Locate the cell with the specified text and output its (X, Y) center coordinate. 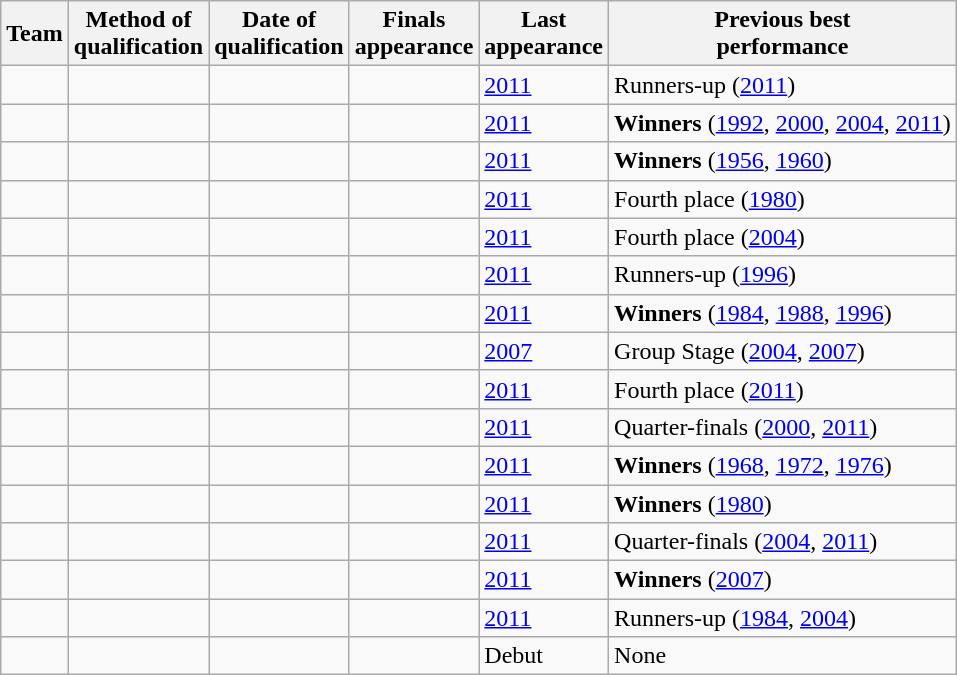
Runners-up (1996) (783, 275)
Fourth place (1980) (783, 199)
Group Stage (2004, 2007) (783, 351)
2007 (544, 351)
Quarter-finals (2004, 2011) (783, 542)
Quarter-finals (2000, 2011) (783, 427)
Team (35, 34)
Winners (1992, 2000, 2004, 2011) (783, 123)
Fourth place (2004) (783, 237)
Date ofqualification (279, 34)
Winners (2007) (783, 580)
None (783, 656)
Winners (1968, 1972, 1976) (783, 465)
Lastappearance (544, 34)
Finalsappearance (414, 34)
Previous bestperformance (783, 34)
Runners-up (1984, 2004) (783, 618)
Winners (1980) (783, 503)
Debut (544, 656)
Fourth place (2011) (783, 389)
Runners-up (2011) (783, 85)
Winners (1956, 1960) (783, 161)
Winners (1984, 1988, 1996) (783, 313)
Method ofqualification (138, 34)
